Determine the [X, Y] coordinate at the center of the cell enclosing the given text.  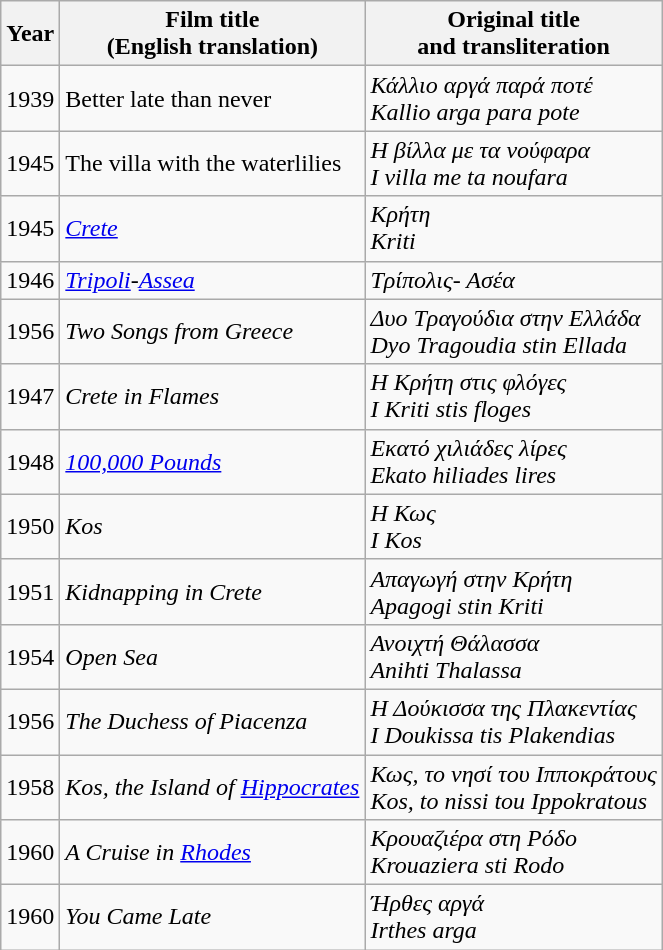
Η Δούκισσα της ΠλακεντίαςI Doukissa tis Plakendias [514, 722]
Κρουαζιέρα στη ΡόδοKrouaziera sti Rodo [514, 852]
Better late than never [212, 98]
1950 [30, 526]
Απαγωγή στην ΚρήτηApagogi stin Kriti [514, 592]
1948 [30, 462]
100,000 Pounds [212, 462]
Ήρθες αργάIrthes arga [514, 918]
1939 [30, 98]
Κως, το νησί του ΙπποκράτουςKos, to nissi tou Ippokratous [514, 786]
Ανοιχτή ΘάλασσαAnihti Thalassa [514, 656]
Crete in Flames [212, 396]
Original titleand transliteration [514, 34]
Η βίλλα με τα νούφαραI villa me ta noufara [514, 164]
The villa with the waterlilies [212, 164]
Crete [212, 228]
Kos [212, 526]
1958 [30, 786]
Open Sea [212, 656]
1947 [30, 396]
Film title(English translation) [212, 34]
Δυο Τραγούδια στην ΕλλάδαDyo Tragoudia stin Ellada [514, 332]
Kos, the Island of Hippocrates [212, 786]
Τρίπολις- Ασέα [514, 280]
A Cruise in Rhodes [212, 852]
Εκατό χιλιάδες λίρεςEkato hiliades lires [514, 462]
Η Κρήτη στις φλόγεςI Kriti stis floges [514, 396]
The Duchess of Piacenza [212, 722]
You Came Late [212, 918]
Year [30, 34]
Η ΚωςI Kos [514, 526]
Κάλλιο αργά παρά ποτέKallio arga para pote [514, 98]
1951 [30, 592]
Two Songs from Greece [212, 332]
Tripoli-Assea [212, 280]
ΚρήτηKriti [514, 228]
1946 [30, 280]
1954 [30, 656]
Kidnapping in Crete [212, 592]
